Provide the (x, y) coordinate of the cell's center where the given text is located.  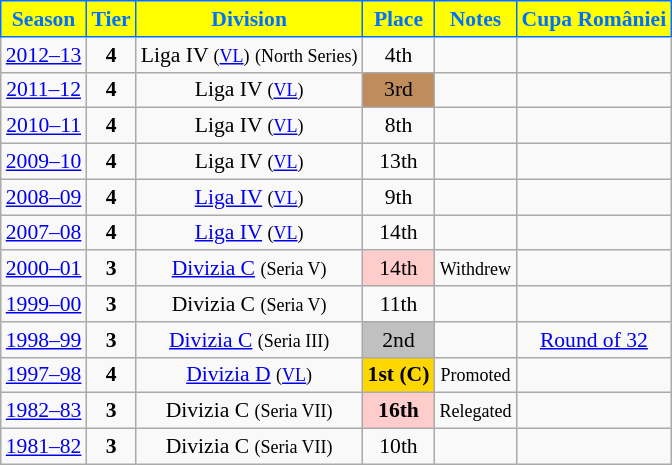
Tier (110, 19)
Divizia D (VL) (250, 375)
Promoted (475, 375)
10th (399, 447)
Round of 32 (594, 340)
Season (44, 19)
Place (399, 19)
2010–11 (44, 126)
2nd (399, 340)
11th (399, 304)
2008–09 (44, 197)
1982–83 (44, 411)
13th (399, 162)
Cupa României (594, 19)
Withdrew (475, 269)
9th (399, 197)
2009–10 (44, 162)
16th (399, 411)
4th (399, 55)
1981–82 (44, 447)
Notes (475, 19)
1997–98 (44, 375)
2012–13 (44, 55)
8th (399, 126)
2007–08 (44, 233)
Divizia C (Seria III) (250, 340)
2011–12 (44, 90)
Relegated (475, 411)
3rd (399, 90)
1st (C) (399, 375)
1999–00 (44, 304)
Division (250, 19)
Liga IV (VL) (North Series) (250, 55)
1998–99 (44, 340)
2000–01 (44, 269)
